Return the (x, y) coordinate for the center point of the cell that contains the specified text.  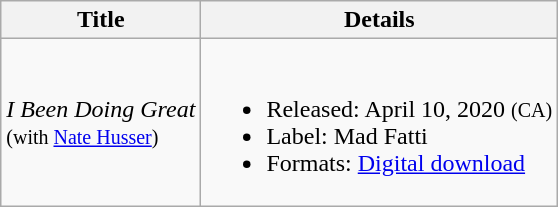
Released: April 10, 2020 (CA)Label: Mad FattiFormats: Digital download (380, 122)
Details (380, 20)
Title (101, 20)
I Been Doing Great(with Nate Husser) (101, 122)
